Capture the cell that displays the provided text and extract its (x, y) central coordinate. 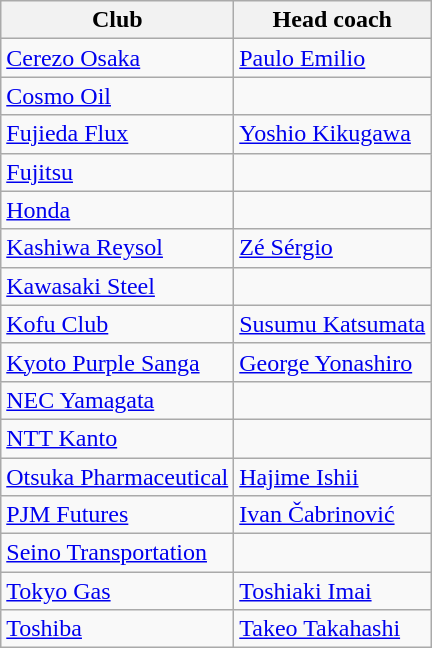
Susumu Katsumata (332, 324)
Seino Transportation (118, 553)
George Yonashiro (332, 362)
Tokyo Gas (118, 591)
Hajime Ishii (332, 477)
Kawasaki Steel (118, 286)
Yoshio Kikugawa (332, 134)
Zé Sérgio (332, 248)
Cerezo Osaka (118, 58)
NTT Kanto (118, 438)
Fujieda Flux (118, 134)
PJM Futures (118, 515)
Toshiba (118, 629)
Otsuka Pharmaceutical (118, 477)
Honda (118, 210)
Takeo Takahashi (332, 629)
Fujitsu (118, 172)
Paulo Emilio (332, 58)
Cosmo Oil (118, 96)
Head coach (332, 20)
Toshiaki Imai (332, 591)
Ivan Čabrinović (332, 515)
NEC Yamagata (118, 400)
Kofu Club (118, 324)
Club (118, 20)
Kyoto Purple Sanga (118, 362)
Kashiwa Reysol (118, 248)
